From the cell containing the given text, extract its center point as [x, y] coordinate. 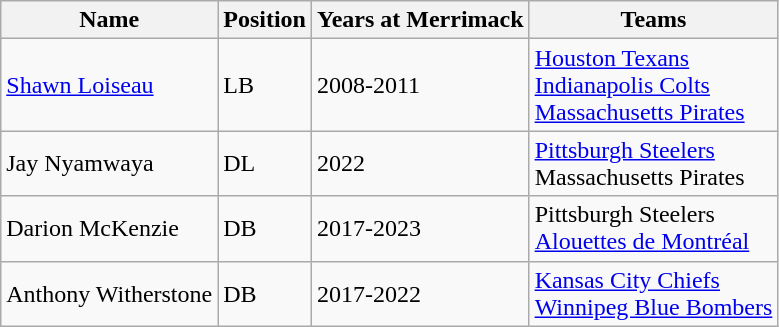
2022 [420, 164]
Years at Merrimack [420, 20]
2017-2023 [420, 228]
Shawn Loiseau [110, 85]
Teams [654, 20]
Pittsburgh SteelersMassachusetts Pirates [654, 164]
Name [110, 20]
Anthony Witherstone [110, 294]
Position [265, 20]
2017-2022 [420, 294]
DL [265, 164]
Pittsburgh SteelersAlouettes de Montréal [654, 228]
Kansas City ChiefsWinnipeg Blue Bombers [654, 294]
Jay Nyamwaya [110, 164]
Houston TexansIndianapolis ColtsMassachusetts Pirates [654, 85]
2008-2011 [420, 85]
LB [265, 85]
Darion McKenzie [110, 228]
